Locate the cell with the specified text and output its [x, y] center coordinate. 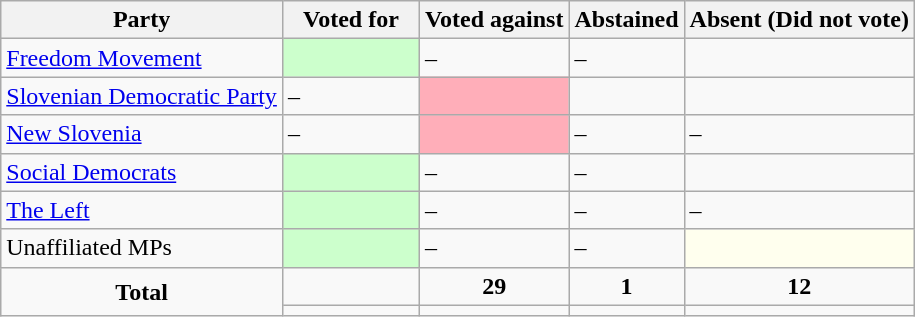
The Left [142, 210]
Freedom Movement [142, 58]
Unaffiliated MPs [142, 248]
1 [626, 286]
Total [142, 292]
Party [142, 20]
29 [494, 286]
Abstained [626, 20]
12 [799, 286]
Slovenian Democratic Party [142, 96]
Absent (Did not vote) [799, 20]
Voted against [494, 20]
New Slovenia [142, 134]
Voted for [350, 20]
Social Democrats [142, 172]
